Output the [x, y] coordinate of the center of the cell containing the given text.  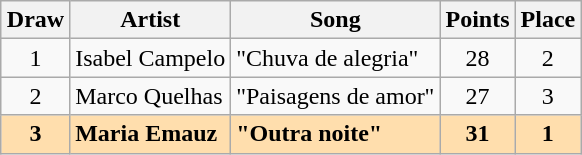
"Paisagens de amor" [336, 96]
Song [336, 20]
Artist [150, 20]
Marco Quelhas [150, 96]
Place [548, 20]
Maria Emauz [150, 134]
Isabel Campelo [150, 58]
28 [478, 58]
"Outra noite" [336, 134]
27 [478, 96]
Draw [35, 20]
Points [478, 20]
"Chuva de alegria" [336, 58]
31 [478, 134]
